Detect which cell encompasses the target text, then output its (X, Y) center coordinate. 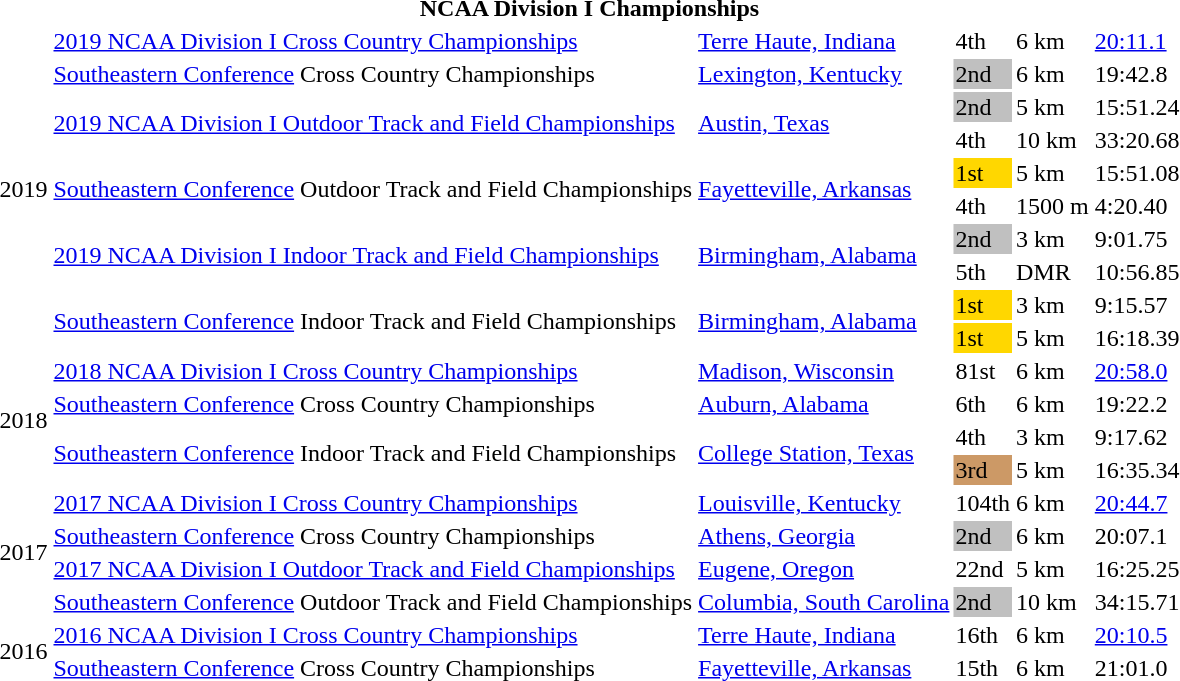
2018 NCAA Division I Cross Country Championships (373, 371)
Lexington, Kentucky (824, 74)
1500 m (1053, 206)
Columbia, South Carolina (824, 602)
16th (983, 635)
6th (983, 404)
2019 NCAA Division I Outdoor Track and Field Championships (373, 124)
2017 NCAA Division I Outdoor Track and Field Championships (373, 569)
Madison, Wisconsin (824, 371)
104th (983, 503)
22nd (983, 569)
5th (983, 272)
Eugene, Oregon (824, 569)
Auburn, Alabama (824, 404)
Austin, Texas (824, 124)
2017 NCAA Division I Cross Country Championships (373, 503)
Louisville, Kentucky (824, 503)
2019 NCAA Division I Indoor Track and Field Championships (373, 256)
DMR (1053, 272)
2019 NCAA Division I Cross Country Championships (373, 41)
College Station, Texas (824, 454)
Fayetteville, Arkansas (824, 190)
Athens, Georgia (824, 536)
81st (983, 371)
3rd (983, 470)
2016 NCAA Division I Cross Country Championships (373, 635)
